Pinpoint the cell where the given text exists, returning its [x, y] midpoint coordinate. 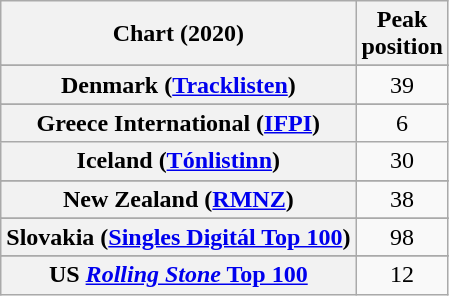
New Zealand (RMNZ) [178, 199]
US Rolling Stone Top 100 [178, 275]
Iceland (Tónlistinn) [178, 161]
Denmark (Tracklisten) [178, 85]
6 [402, 123]
98 [402, 237]
39 [402, 85]
Greece International (IFPI) [178, 123]
38 [402, 199]
Chart (2020) [178, 34]
30 [402, 161]
Slovakia (Singles Digitál Top 100) [178, 237]
Peakposition [402, 34]
12 [402, 275]
